Output the (x, y) coordinate of the center of the cell containing the given text.  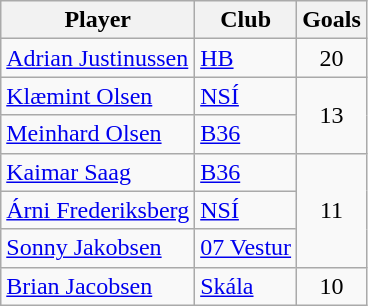
Player (98, 20)
Brian Jacobsen (98, 286)
20 (332, 58)
11 (332, 210)
Kaimar Saag (98, 172)
Árni Frederiksberg (98, 210)
Adrian Justinussen (98, 58)
Club (246, 20)
Skála (246, 286)
10 (332, 286)
Meinhard Olsen (98, 134)
07 Vestur (246, 248)
Sonny Jakobsen (98, 248)
Goals (332, 20)
Klæmint Olsen (98, 96)
13 (332, 115)
HB (246, 58)
